Find where the given text appears and provide that cell's center as (x, y) coordinate. 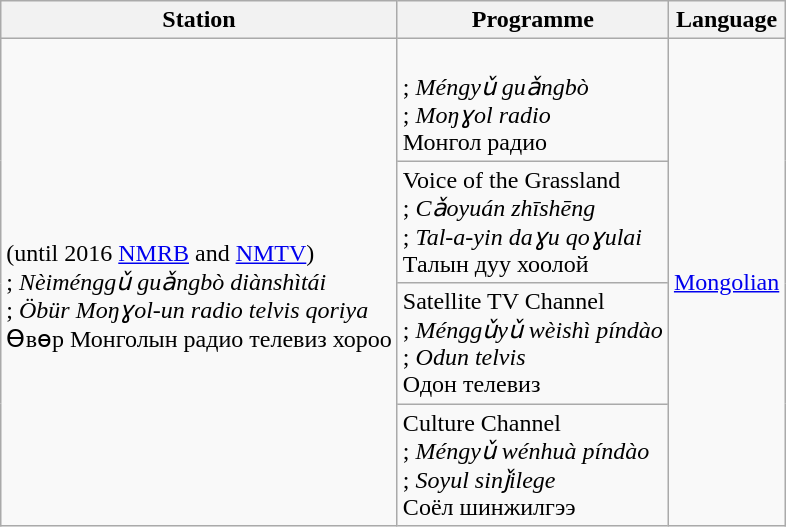
Language (726, 20)
Station (200, 20)
Mongolian (726, 282)
Voice of the Grassland ; Cǎoyuán zhīshēng ; Tal-a-yin daɣu qoɣulaiТалын дуу хоолой (532, 222)
Culture Channel ; Méngyǔ wénhuà píndào ; Soyul sinǰilegeСоёл шинжилгээ (532, 465)
(until 2016 NMRB and NMTV) ; Nèiménggǔ guǎngbò diànshìtái ; Öbür Moŋɣol-un radio telvis qoriy᠎aӨвөр Монголын радио телевиз хороо (200, 282)
Programme (532, 20)
; Méngyǔ guǎngbò ; Moŋɣol radioМонгол радио (532, 100)
Satellite TV Channel ; Ménggǔyǔ wèishì píndào ; Odun telvisОдон телевиз (532, 344)
